For the text-containing cell, return its midpoint in [X, Y] coordinate format. 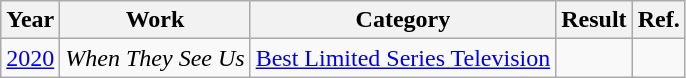
Ref. [658, 20]
Work [155, 20]
Best Limited Series Television [403, 58]
Category [403, 20]
Year [30, 20]
2020 [30, 58]
When They See Us [155, 58]
Result [594, 20]
